Pinpoint the cell where the given text exists, returning its [x, y] midpoint coordinate. 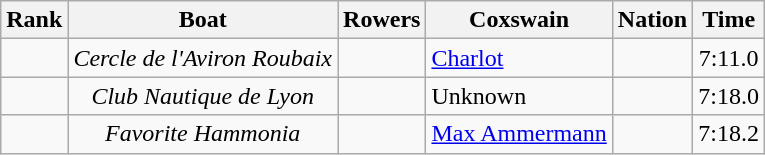
Club Nautique de Lyon [203, 96]
Cercle de l'Aviron Roubaix [203, 58]
Max Ammermann [519, 134]
7:11.0 [729, 58]
Nation [652, 20]
Boat [203, 20]
Favorite Hammonia [203, 134]
Time [729, 20]
Charlot [519, 58]
Rank [34, 20]
Rowers [382, 20]
7:18.2 [729, 134]
Unknown [519, 96]
Coxswain [519, 20]
7:18.0 [729, 96]
